Search for the cell housing the specified text and yield its [x, y] center coordinate. 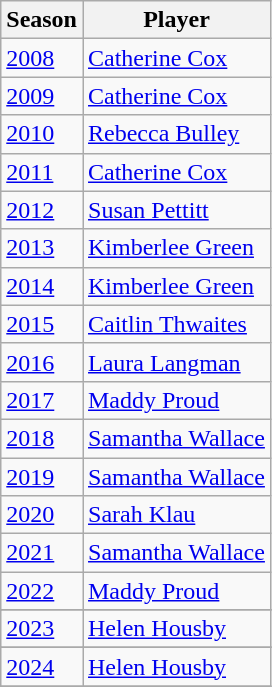
2012 [42, 210]
2008 [42, 58]
2015 [42, 324]
2011 [42, 172]
2013 [42, 248]
2014 [42, 286]
2024 [42, 667]
2010 [42, 134]
2023 [42, 629]
2021 [42, 553]
Laura Langman [176, 362]
2017 [42, 400]
Susan Pettitt [176, 210]
2020 [42, 515]
2022 [42, 591]
Sarah Klau [176, 515]
2016 [42, 362]
Rebecca Bulley [176, 134]
Caitlin Thwaites [176, 324]
2019 [42, 477]
Player [176, 20]
2018 [42, 438]
2009 [42, 96]
Season [42, 20]
